Pinpoint the cell where the given text exists, returning its (x, y) midpoint coordinate. 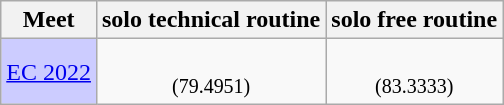
solo free routine (414, 20)
EC 2022 (49, 72)
(83.3333) (414, 72)
solo technical routine (210, 20)
Meet (49, 20)
(79.4951) (210, 72)
